Return the (X, Y) coordinate for the center point of the cell that contains the specified text.  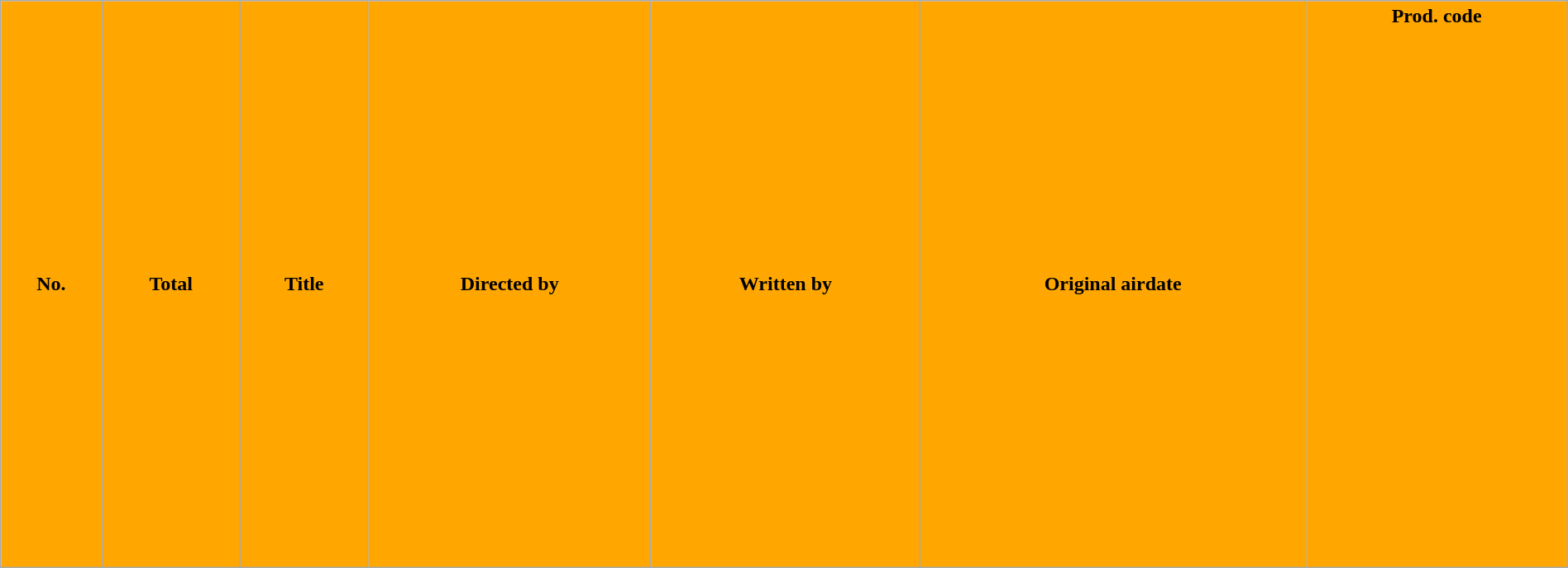
Written by (786, 284)
Prod. code (1437, 284)
No. (51, 284)
Total (170, 284)
Original airdate (1113, 284)
Title (304, 284)
Directed by (509, 284)
